Pinpoint the cell where the given text exists, returning its [x, y] midpoint coordinate. 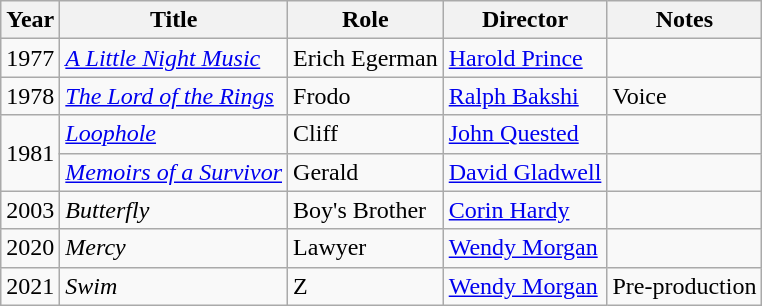
Boy's Brother [366, 210]
Mercy [174, 248]
Harold Prince [525, 58]
1977 [30, 58]
Corin Hardy [525, 210]
Erich Egerman [366, 58]
Memoirs of a Survivor [174, 172]
Butterfly [174, 210]
David Gladwell [525, 172]
2003 [30, 210]
Frodo [366, 96]
Ralph Bakshi [525, 96]
Gerald [366, 172]
Voice [684, 96]
Z [366, 286]
The Lord of the Rings [174, 96]
Director [525, 20]
Loophole [174, 134]
Year [30, 20]
Pre-production [684, 286]
Swim [174, 286]
1978 [30, 96]
2020 [30, 248]
Lawyer [366, 248]
2021 [30, 286]
Notes [684, 20]
A Little Night Music [174, 58]
Title [174, 20]
1981 [30, 153]
Cliff [366, 134]
Role [366, 20]
John Quested [525, 134]
